Capture the cell that displays the provided text and extract its (x, y) central coordinate. 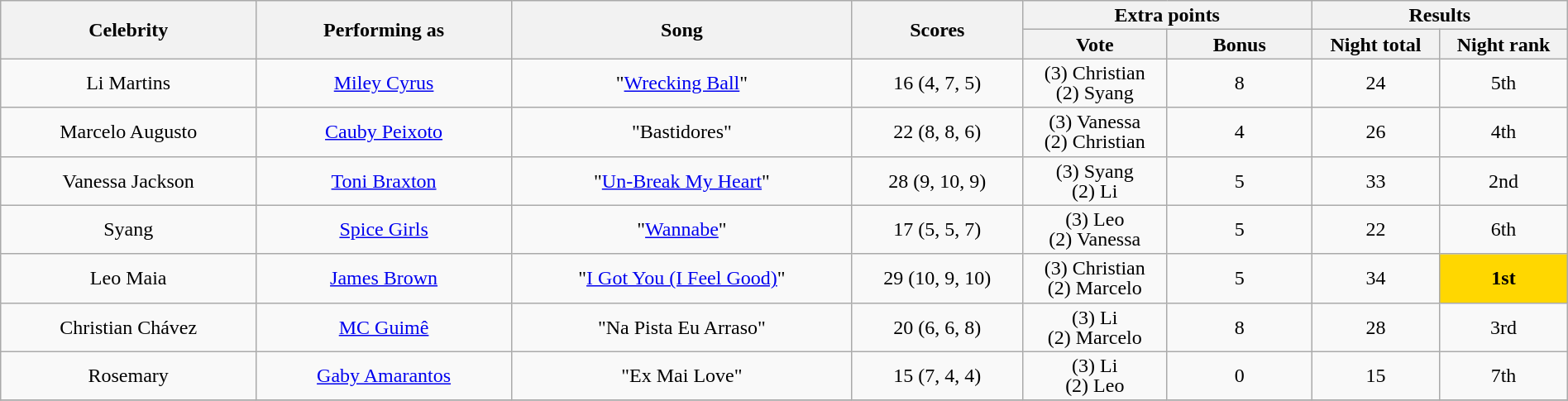
Bonus (1239, 45)
Vote (1095, 45)
Spice Girls (384, 230)
2nd (1503, 180)
"I Got You (I Feel Good)" (682, 278)
(3) Christian(2) Marcelo (1095, 278)
7th (1503, 375)
28 (1375, 327)
15 (7, 4, 4) (937, 375)
Christian Chávez (129, 327)
5th (1503, 83)
(3) Syang(2) Li (1095, 180)
Results (1439, 15)
(3) Li(2) Marcelo (1095, 327)
22 (8, 8, 6) (937, 132)
28 (9, 10, 9) (937, 180)
15 (1375, 375)
Rosemary (129, 375)
Celebrity (129, 30)
22 (1375, 230)
Cauby Peixoto (384, 132)
4th (1503, 132)
Leo Maia (129, 278)
29 (10, 9, 10) (937, 278)
0 (1239, 375)
20 (6, 6, 8) (937, 327)
"Ex Mai Love" (682, 375)
24 (1375, 83)
"Bastidores" (682, 132)
34 (1375, 278)
Marcelo Augusto (129, 132)
Extra points (1167, 15)
Gaby Amarantos (384, 375)
Vanessa Jackson (129, 180)
(3) Christian(2) Syang (1095, 83)
"Wannabe" (682, 230)
Scores (937, 30)
Li Martins (129, 83)
James Brown (384, 278)
Miley Cyrus (384, 83)
"Na Pista Eu Arraso" (682, 327)
Toni Braxton (384, 180)
Song (682, 30)
33 (1375, 180)
26 (1375, 132)
6th (1503, 230)
"Wrecking Ball" (682, 83)
Night rank (1503, 45)
4 (1239, 132)
1st (1503, 278)
17 (5, 5, 7) (937, 230)
(3) Vanessa(2) Christian (1095, 132)
(3) Li(2) Leo (1095, 375)
Night total (1375, 45)
16 (4, 7, 5) (937, 83)
(3) Leo(2) Vanessa (1095, 230)
Syang (129, 230)
MC Guimê (384, 327)
Performing as (384, 30)
3rd (1503, 327)
"Un-Break My Heart" (682, 180)
